Return [X, Y] of the center of cell containing provided text 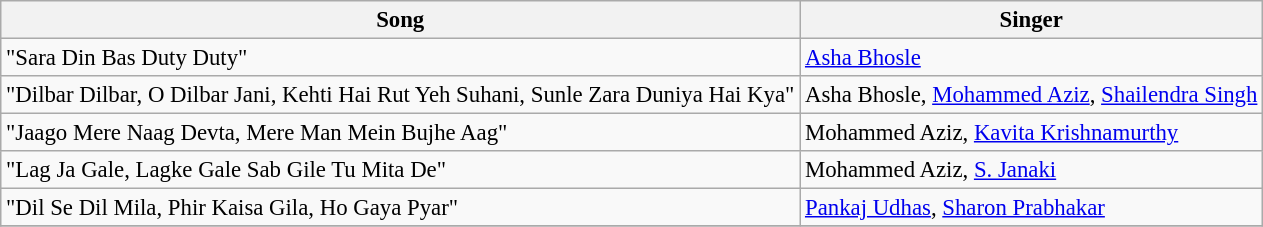
"Lag Ja Gale, Lagke Gale Sab Gile Tu Mita De" [400, 170]
Song [400, 20]
"Sara Din Bas Duty Duty" [400, 58]
Asha Bhosle [1032, 58]
Asha Bhosle, Mohammed Aziz, Shailendra Singh [1032, 95]
"Dil Se Dil Mila, Phir Kaisa Gila, Ho Gaya Pyar" [400, 208]
Pankaj Udhas, Sharon Prabhakar [1032, 208]
"Jaago Mere Naag Devta, Mere Man Mein Bujhe Aag" [400, 133]
"Dilbar Dilbar, O Dilbar Jani, Kehti Hai Rut Yeh Suhani, Sunle Zara Duniya Hai Kya" [400, 95]
Singer [1032, 20]
Mohammed Aziz, Kavita Krishnamurthy [1032, 133]
Mohammed Aziz, S. Janaki [1032, 170]
